Output the (x, y) coordinate of the center of the cell containing the given text.  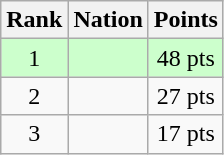
Rank (34, 20)
2 (34, 96)
Nation (108, 20)
17 pts (186, 134)
27 pts (186, 96)
48 pts (186, 58)
1 (34, 58)
Points (186, 20)
3 (34, 134)
